Find where the given text appears and provide that cell's center as [x, y] coordinate. 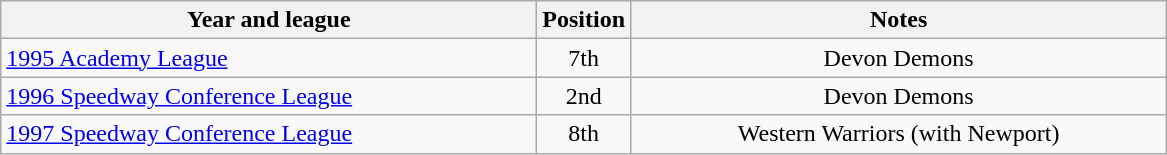
1996 Speedway Conference League [269, 96]
1997 Speedway Conference League [269, 134]
Western Warriors (with Newport) [899, 134]
Position [584, 20]
Notes [899, 20]
8th [584, 134]
2nd [584, 96]
1995 Academy League [269, 58]
Year and league [269, 20]
7th [584, 58]
